Find where the given text appears and provide that cell's center as [x, y] coordinate. 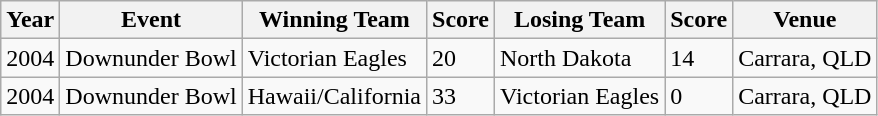
Winning Team [334, 20]
20 [461, 58]
North Dakota [579, 58]
0 [699, 96]
Event [151, 20]
14 [699, 58]
33 [461, 96]
Year [30, 20]
Hawaii/California [334, 96]
Venue [805, 20]
Losing Team [579, 20]
